Determine the (x, y) coordinate at the center of the cell enclosing the given text.  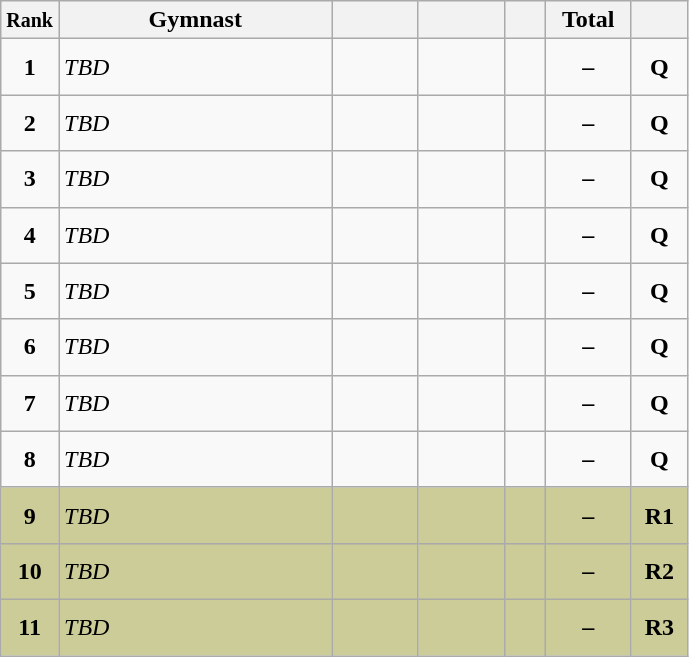
5 (30, 291)
9 (30, 515)
R1 (659, 515)
R3 (659, 627)
4 (30, 235)
Rank (30, 20)
10 (30, 571)
1 (30, 67)
7 (30, 403)
Total (588, 20)
2 (30, 123)
11 (30, 627)
Gymnast (195, 20)
8 (30, 459)
6 (30, 347)
3 (30, 179)
R2 (659, 571)
